Identify which cell holds the provided text, then report its (X, Y) central coordinate. 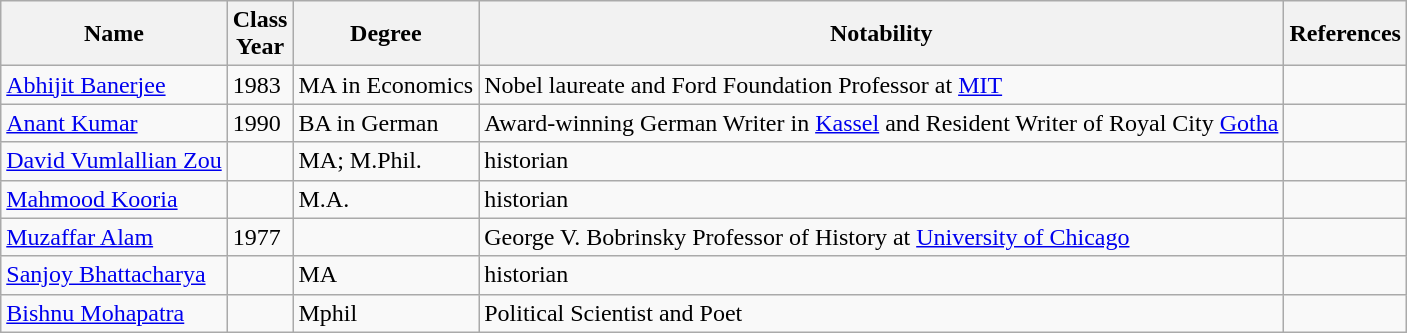
Sanjoy Bhattacharya (114, 275)
MA in Economics (386, 85)
BA in German (386, 123)
David Vumlallian Zou (114, 161)
References (1346, 34)
ClassYear (260, 34)
Degree (386, 34)
Nobel laureate and Ford Foundation Professor at MIT (882, 85)
MA; M.Phil. (386, 161)
Mahmood Kooria (114, 199)
Notability (882, 34)
MA (386, 275)
Mphil (386, 313)
1983 (260, 85)
Abhijit Banerjee (114, 85)
Name (114, 34)
Award-winning German Writer in Kassel and Resident Writer of Royal City Gotha (882, 123)
M.A. (386, 199)
George V. Bobrinsky Professor of History at University of Chicago (882, 237)
Muzaffar Alam (114, 237)
1977 (260, 237)
Bishnu Mohapatra (114, 313)
1990 (260, 123)
Political Scientist and Poet (882, 313)
Anant Kumar (114, 123)
